Search for the cell housing the specified text and yield its [x, y] center coordinate. 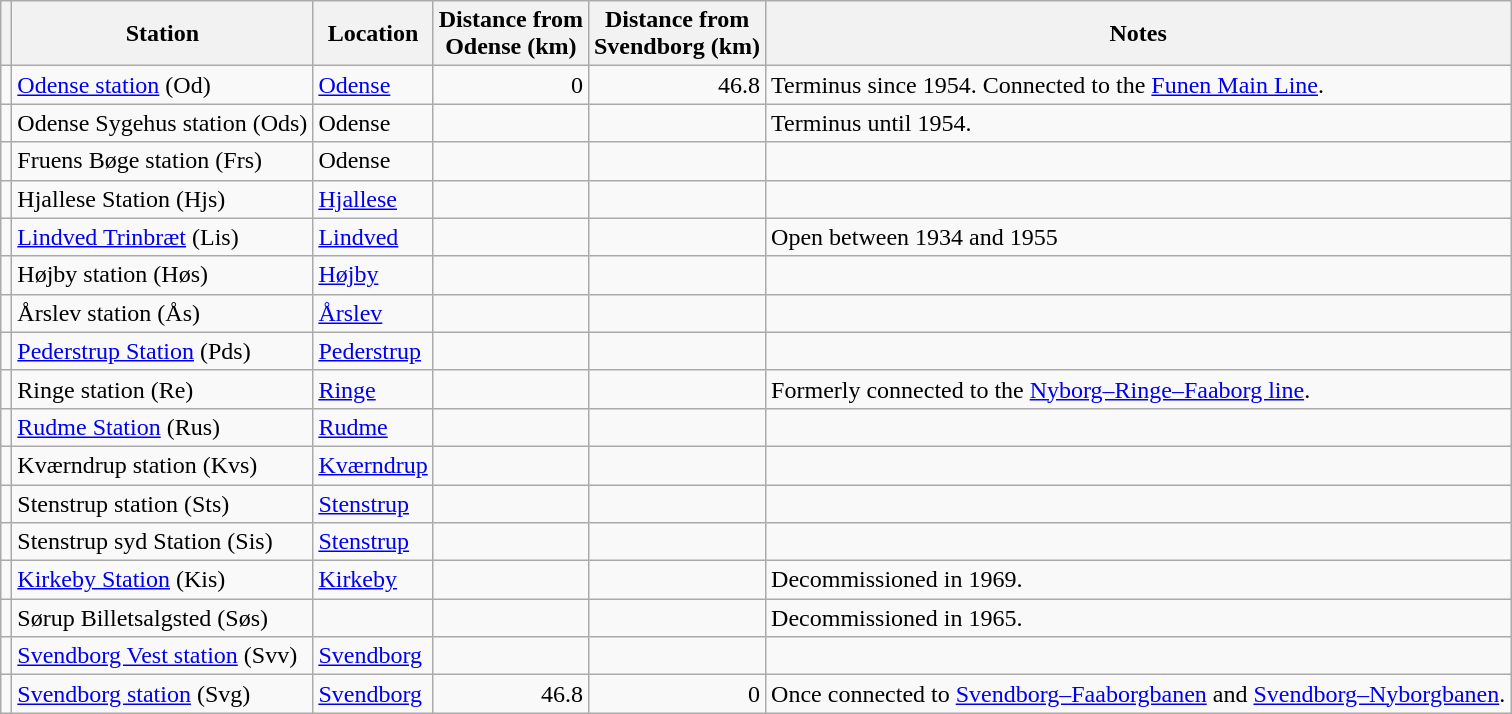
Terminus since 1954. Connected to the Funen Main Line. [1138, 85]
Ringe [373, 389]
Pederstrup [373, 351]
Årslev station (Ås) [162, 313]
Stenstrup station (Sts) [162, 503]
Kirkeby Station (Kis) [162, 580]
Decommissioned in 1965. [1138, 618]
Distance fromOdense (km) [510, 34]
Lindved Trinbræt (Lis) [162, 237]
Kværndrup station (Kvs) [162, 465]
Kværndrup [373, 465]
Distance fromSvendborg (km) [676, 34]
Hjallese [373, 199]
Rudme [373, 427]
Sørup Billetsalgsted (Søs) [162, 618]
Hjallese Station (Hjs) [162, 199]
Location [373, 34]
Svendborg Vest station (Svv) [162, 656]
Pederstrup Station (Pds) [162, 351]
Notes [1138, 34]
Decommissioned in 1969. [1138, 580]
Station [162, 34]
Lindved [373, 237]
Højby [373, 275]
Kirkeby [373, 580]
Svendborg station (Svg) [162, 694]
Once connected to Svendborg–Faaborgbanen and Svendborg–Nyborgbanen. [1138, 694]
Terminus until 1954. [1138, 123]
Ringe station (Re) [162, 389]
Årslev [373, 313]
Odense station (Od) [162, 85]
Open between 1934 and 1955 [1138, 237]
Stenstrup syd Station (Sis) [162, 542]
Rudme Station (Rus) [162, 427]
Højby station (Høs) [162, 275]
Odense Sygehus station (Ods) [162, 123]
Fruens Bøge station (Frs) [162, 161]
Formerly connected to the Nyborg–Ringe–Faaborg line. [1138, 389]
